Return the [x, y] coordinate for the center point of the cell that contains the specified text.  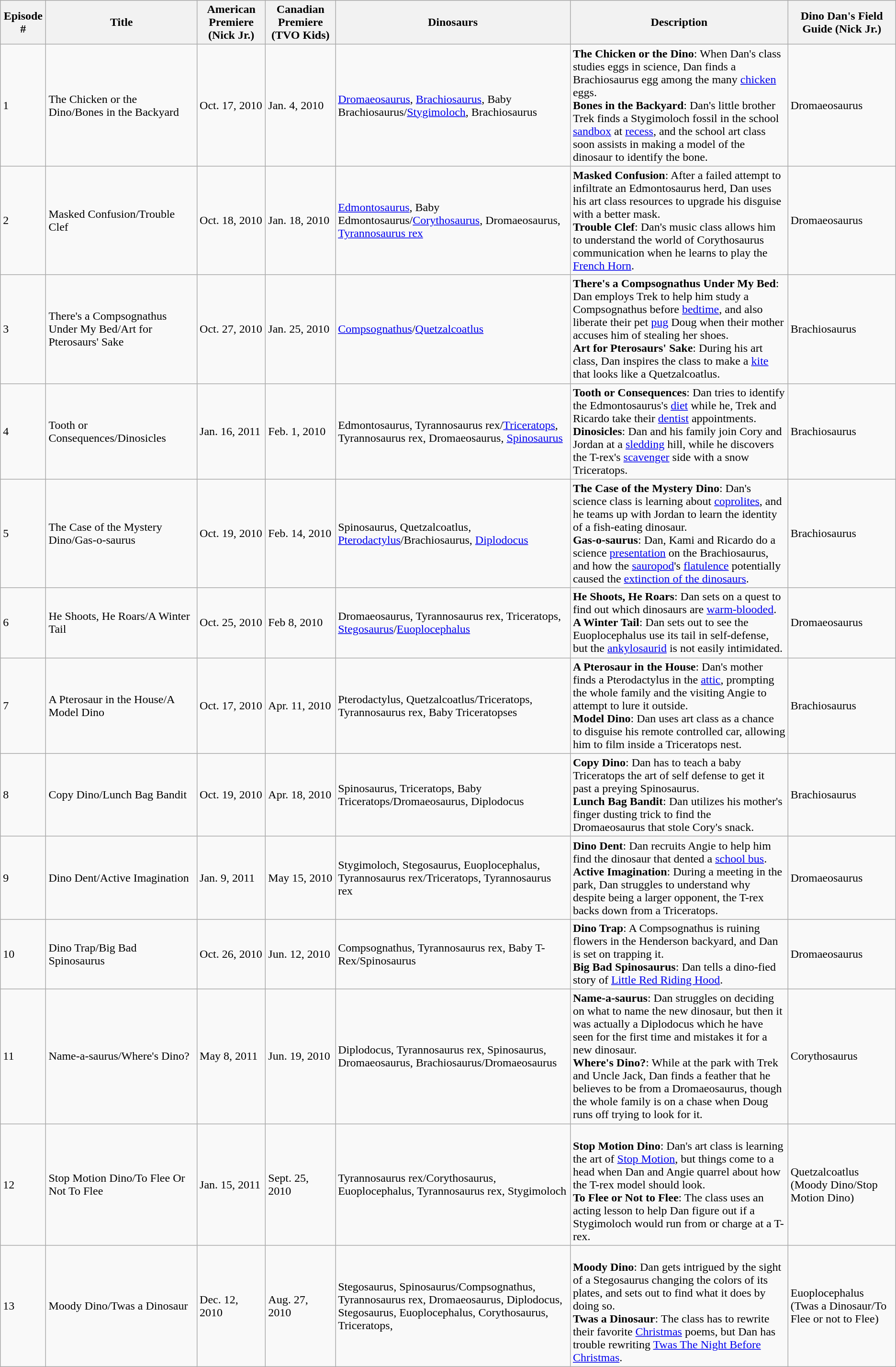
A Pterosaur in the House/A Model Dino [122, 706]
Name-a-saurus/Where's Dino? [122, 1056]
Title [122, 22]
2 [23, 220]
Moody Dino/Twas a Dinosaur [122, 1306]
Apr. 11, 2010 [301, 706]
Jan. 16, 2011 [232, 431]
Feb. 14, 2010 [301, 533]
Aug. 27, 2010 [301, 1306]
Stygimoloch, Stegosaurus, Euoplocephalus, Tyrannosaurus rex/Triceratops, Tyrannosaurus rex [453, 878]
Jan. 4, 2010 [301, 105]
Edmontosaurus, Baby Edmontosaurus/Corythosaurus, Dromaeosaurus, Tyrannosaurus rex [453, 220]
Pterodactylus, Quetzalcoatlus/Triceratops, Tyrannosaurus rex, Baby Triceratopses [453, 706]
Feb 8, 2010 [301, 623]
Tooth or Consequences/Dinosicles [122, 431]
Jan. 15, 2011 [232, 1185]
He Shoots, He Roars/A Winter Tail [122, 623]
Compsognathus, Tyrannosaurus rex, Baby T-Rex/Spinosaurus [453, 954]
8 [23, 795]
10 [23, 954]
5 [23, 533]
3 [23, 329]
9 [23, 878]
Diplodocus, Tyrannosaurus rex, Spinosaurus, Dromaeosaurus, Brachiosaurus/Dromaeosaurus [453, 1056]
Jun. 19, 2010 [301, 1056]
Masked Confusion/Trouble Clef [122, 220]
There's a Compsognathus Under My Bed/Art for Pterosaurs' Sake [122, 329]
Dino Dan's Field Guide (Nick Jr.) [841, 22]
Canadian Premiere (TVO Kids) [301, 22]
Oct. 27, 2010 [232, 329]
Episode # [23, 22]
Tyrannosaurus rex/Corythosaurus, Euoplocephalus, Tyrannosaurus rex, Stygimoloch [453, 1185]
Corythosaurus [841, 1056]
Compsognathus/Quetzalcoatlus [453, 329]
Euoplocephalus (Twas a Dinosaur/To Flee or not to Flee) [841, 1306]
Jun. 12, 2010 [301, 954]
Dino Dent/Active Imagination [122, 878]
Dino Trap/Big Bad Spinosaurus [122, 954]
Oct. 25, 2010 [232, 623]
Dinosaurs [453, 22]
Jan. 9, 2011 [232, 878]
Feb. 1, 2010 [301, 431]
Jan. 25, 2010 [301, 329]
Stegosaurus, Spinosaurus/Compsognathus, Tyrannosaurus rex, Dromaeosaurus, Diplodocus, Stegosaurus, Euoplocephalus, Corythosaurus, Triceratops, [453, 1306]
13 [23, 1306]
Dromaeosaurus, Tyrannosaurus rex, Triceratops, Stegosaurus/Euoplocephalus [453, 623]
11 [23, 1056]
Quetzalcoatlus (Moody Dino/Stop Motion Dino) [841, 1185]
Dec. 12, 2010 [232, 1306]
Description [679, 22]
The Chicken or the Dino/Bones in the Backyard [122, 105]
American Premiere (Nick Jr.) [232, 22]
The Case of the Mystery Dino/Gas-o-saurus [122, 533]
1 [23, 105]
Spinosaurus, Quetzalcoatlus, Pterodactylus/Brachiosaurus, Diplodocus [453, 533]
12 [23, 1185]
4 [23, 431]
6 [23, 623]
May 8, 2011 [232, 1056]
Jan. 18, 2010 [301, 220]
May 15, 2010 [301, 878]
Oct. 26, 2010 [232, 954]
Sept. 25, 2010 [301, 1185]
7 [23, 706]
Copy Dino/Lunch Bag Bandit [122, 795]
Spinosaurus, Triceratops, Baby Triceratops/Dromaeosaurus, Diplodocus [453, 795]
Dromaeosaurus, Brachiosaurus, Baby Brachiosaurus/Stygimoloch, Brachiosaurus [453, 105]
Apr. 18, 2010 [301, 795]
Oct. 18, 2010 [232, 220]
Edmontosaurus, Tyrannosaurus rex/Triceratops, Tyrannosaurus rex, Dromaeosaurus, Spinosaurus [453, 431]
Stop Motion Dino/To Flee Or Not To Flee [122, 1185]
